From the cell containing the given text, extract its center point as (x, y) coordinate. 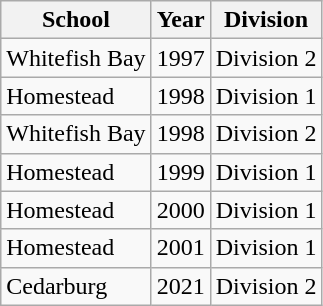
Division (266, 20)
2001 (180, 248)
1999 (180, 172)
Cedarburg (76, 286)
Year (180, 20)
2021 (180, 286)
2000 (180, 210)
1997 (180, 58)
School (76, 20)
